Detect which cell encompasses the target text, then output its [X, Y] center coordinate. 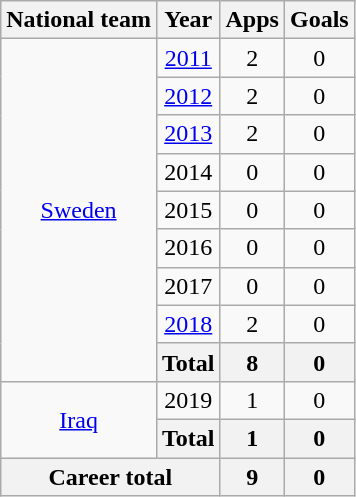
Apps [252, 20]
Year [188, 20]
9 [252, 477]
Sweden [79, 210]
Career total [110, 477]
8 [252, 362]
2018 [188, 324]
2011 [188, 58]
2014 [188, 172]
2017 [188, 286]
2015 [188, 210]
Goals [319, 20]
2019 [188, 400]
National team [79, 20]
2013 [188, 134]
2016 [188, 248]
Iraq [79, 419]
2012 [188, 96]
